From the cell containing the given text, extract its center point as [X, Y] coordinate. 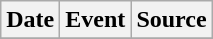
Date [30, 20]
Event [96, 20]
Source [172, 20]
